For the text-containing cell, return its midpoint in [x, y] coordinate format. 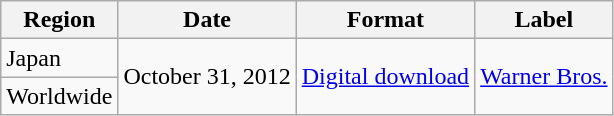
Warner Bros. [544, 77]
Japan [60, 58]
Label [544, 20]
Region [60, 20]
Worldwide [60, 96]
Format [385, 20]
October 31, 2012 [207, 77]
Digital download [385, 77]
Date [207, 20]
